Pinpoint the cell where the given text exists, returning its [x, y] midpoint coordinate. 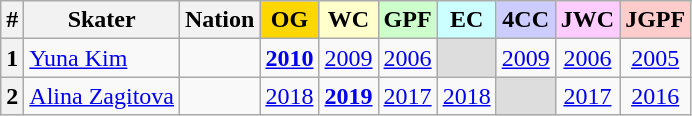
GPF [408, 20]
Yuna Kim [102, 58]
WC [348, 20]
Nation [220, 20]
4CC [526, 20]
# [12, 20]
EC [466, 20]
2005 [656, 58]
2 [12, 96]
2016 [656, 96]
Alina Zagitova [102, 96]
1 [12, 58]
Skater [102, 20]
2019 [348, 96]
JGPF [656, 20]
2010 [290, 58]
OG [290, 20]
JWC [587, 20]
